Provide the [x, y] coordinate of the cell's center where the given text is located.  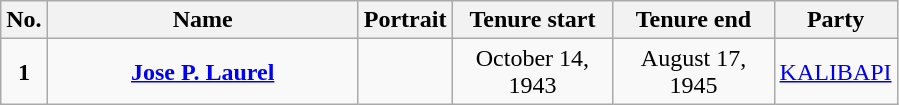
Tenure start [532, 20]
Party [836, 20]
Jose P. Laurel [202, 72]
No. [24, 20]
1 [24, 72]
Tenure end [694, 20]
Portrait [405, 20]
Name [202, 20]
August 17, 1945 [694, 72]
KALIBAPI [836, 72]
October 14, 1943 [532, 72]
